Output the (x, y) coordinate of the center of the cell containing the given text.  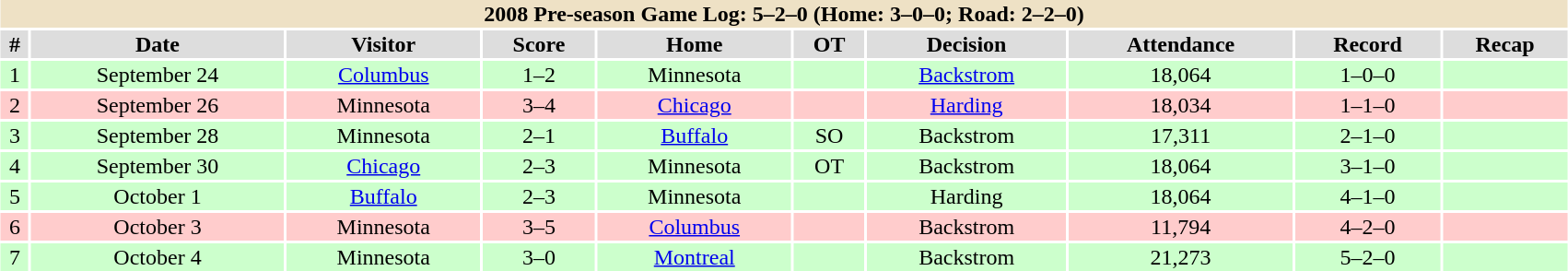
Visitor (383, 44)
October 3 (158, 227)
11,794 (1181, 227)
3–4 (540, 105)
Date (158, 44)
17,311 (1181, 135)
Home (695, 44)
2–1–0 (1367, 135)
2 (15, 105)
Attendance (1181, 44)
October 1 (158, 196)
3–5 (540, 227)
September 30 (158, 166)
October 4 (158, 257)
Record (1367, 44)
4–2–0 (1367, 227)
4–1–0 (1367, 196)
7 (15, 257)
18,034 (1181, 105)
Recap (1505, 44)
21,273 (1181, 257)
5–2–0 (1367, 257)
Decision (966, 44)
Score (540, 44)
1–2 (540, 75)
2008 Pre-season Game Log: 5–2–0 (Home: 3–0–0; Road: 2–2–0) (784, 14)
6 (15, 227)
# (15, 44)
4 (15, 166)
3–1–0 (1367, 166)
SO (829, 135)
5 (15, 196)
September 28 (158, 135)
2–1 (540, 135)
1 (15, 75)
September 26 (158, 105)
1–0–0 (1367, 75)
September 24 (158, 75)
Montreal (695, 257)
1–1–0 (1367, 105)
3–0 (540, 257)
3 (15, 135)
